For the text-containing cell, return its midpoint in (X, Y) coordinate format. 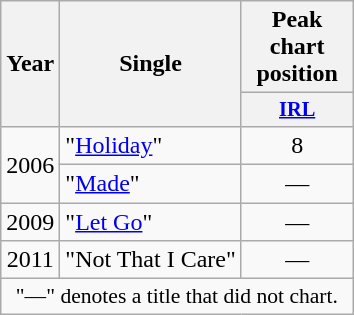
2011 (30, 260)
2006 (30, 164)
IRL (297, 110)
Single (151, 64)
"—" denotes a title that did not chart. (177, 297)
Year (30, 64)
"Let Go" (151, 222)
Peak chart position (297, 47)
"Made" (151, 184)
8 (297, 145)
"Holiday" (151, 145)
2009 (30, 222)
"Not That I Care" (151, 260)
